Find where the given text appears and provide that cell's center as [x, y] coordinate. 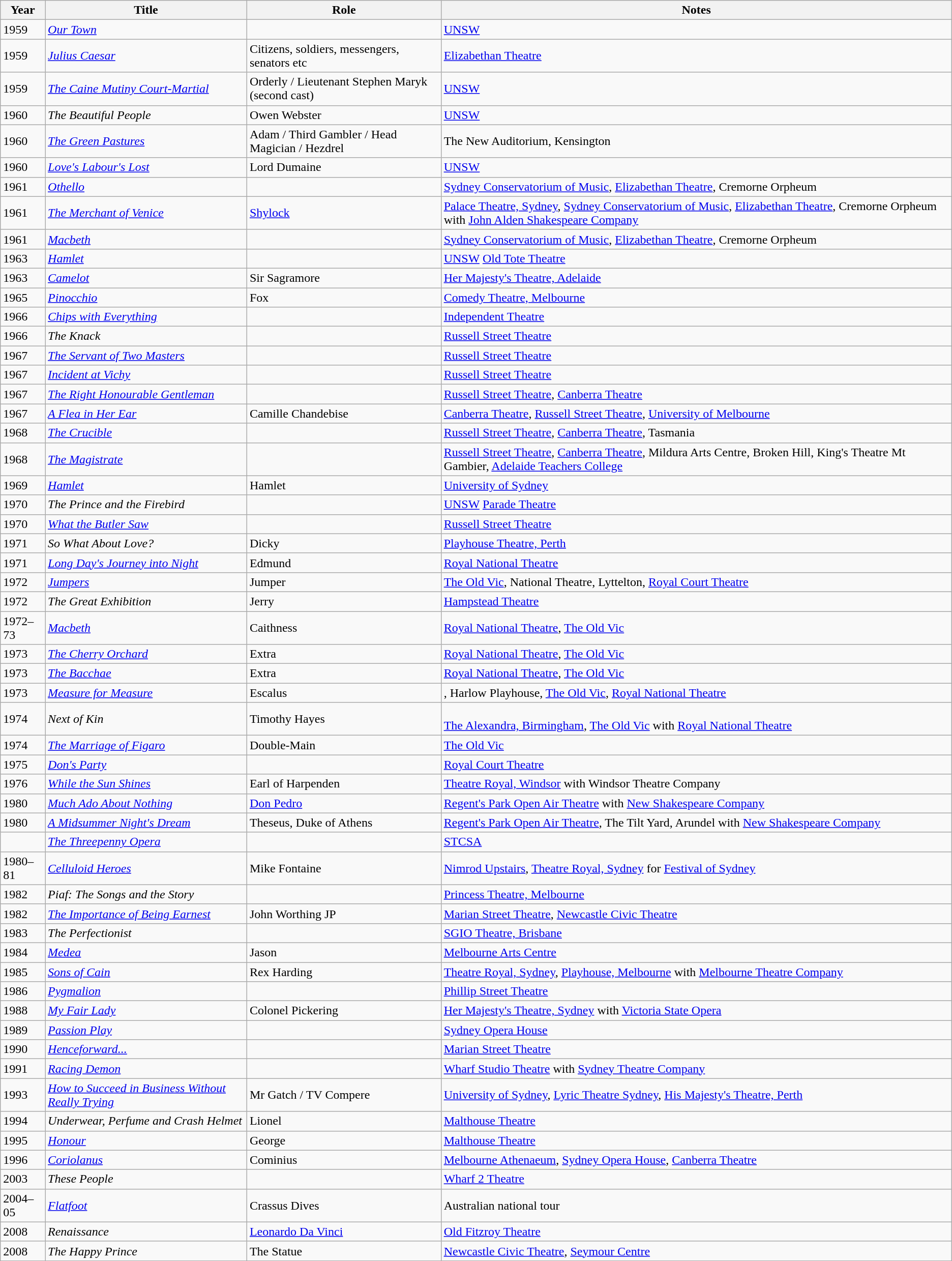
1972–73 [23, 628]
Long Day's Journey into Night [146, 563]
Renaissance [146, 1231]
1984 [23, 952]
Underwear, Perfume and Crash Helmet [146, 1121]
What the Butler Saw [146, 524]
While the Sun Shines [146, 784]
Melbourne Arts Centre [696, 952]
Year [23, 10]
Celluloid Heroes [146, 868]
Princess Theatre, Melbourne [696, 894]
Australian national tour [696, 1206]
University of Sydney, Lyric Theatre Sydney, His Majesty's Theatre, Perth [696, 1095]
The Crucible [146, 433]
Adam / Third Gambler / Head Magician / Hezdrel [344, 141]
Our Town [146, 30]
1994 [23, 1121]
The Cherry Orchard [146, 654]
Melbourne Athenaeum, Sydney Opera House, Canberra Theatre [696, 1160]
Elizabethan Theatre [696, 56]
A Midsummer Night's Dream [146, 823]
SGIO Theatre, Brisbane [696, 933]
Title [146, 10]
Citizens, soldiers, messengers, senators etc [344, 56]
Chips with Everything [146, 317]
The Alexandra, Birmingham, The Old Vic with Royal National Theatre [696, 719]
Mr Gatch / TV Compere [344, 1095]
Earl of Harpenden [344, 784]
1980–81 [23, 868]
Cominius [344, 1160]
Don Pedro [344, 803]
Camelot [146, 278]
Coriolanus [146, 1160]
The Perfectionist [146, 933]
Role [344, 10]
The Bacchae [146, 673]
1976 [23, 784]
Love's Labour's Lost [146, 167]
Theatre Royal, Windsor with Windsor Theatre Company [696, 784]
1991 [23, 1069]
Escalus [344, 693]
Edmund [344, 563]
My Fair Lady [146, 1011]
Notes [696, 10]
The Prince and the Firebird [146, 505]
Caithness [344, 628]
STCSA [696, 842]
1985 [23, 972]
UNSW Old Tote Theatre [696, 258]
Henceforward... [146, 1049]
Hampstead Theatre [696, 601]
Royal National Theatre [696, 563]
The Green Pastures [146, 141]
Wharf Studio Theatre with Sydney Theatre Company [696, 1069]
Old Fitzroy Theatre [696, 1231]
1996 [23, 1160]
Don's Party [146, 765]
1969 [23, 485]
Mike Fontaine [344, 868]
Jason [344, 952]
, Harlow Playhouse, The Old Vic, Royal National Theatre [696, 693]
Russell Street Theatre, Canberra Theatre, Tasmania [696, 433]
Othello [146, 187]
Much Ado About Nothing [146, 803]
Rex Harding [344, 972]
Royal Court Theatre [696, 765]
How to Succeed in Business Without Really Trying [146, 1095]
Phillip Street Theatre [696, 991]
Comedy Theatre, Melbourne [696, 298]
The Old Vic [696, 745]
1983 [23, 933]
The Great Exhibition [146, 601]
Next of Kin [146, 719]
Her Majesty's Theatre, Sydney with Victoria State Opera [696, 1011]
Double-Main [344, 745]
The New Auditorium, Kensington [696, 141]
Crassus Dives [344, 1206]
Piaf: The Songs and the Story [146, 894]
The Right Honourable Gentleman [146, 394]
1986 [23, 991]
The Knack [146, 336]
Canberra Theatre, Russell Street Theatre, University of Melbourne [696, 414]
Pinocchio [146, 298]
Sir Sagramore [344, 278]
Regent's Park Open Air Theatre, The Tilt Yard, Arundel with New Shakespeare Company [696, 823]
1989 [23, 1030]
Sons of Cain [146, 972]
Independent Theatre [696, 317]
2004–05 [23, 1206]
Nimrod Upstairs, Theatre Royal, Sydney for Festival of Sydney [696, 868]
Orderly / Lieutenant Stephen Maryk (second cast) [344, 89]
Colonel Pickering [344, 1011]
Timothy Hayes [344, 719]
1975 [23, 765]
Playhouse Theatre, Perth [696, 543]
Jumpers [146, 582]
Medea [146, 952]
Camille Chandebise [344, 414]
Honour [146, 1140]
Passion Play [146, 1030]
Sydney Opera House [696, 1030]
The Beautiful People [146, 115]
Lord Dumaine [344, 167]
1993 [23, 1095]
1995 [23, 1140]
Theatre Royal, Sydney, Playhouse, Melbourne with Melbourne Theatre Company [696, 972]
George [344, 1140]
Newcastle Civic Theatre, Seymour Centre [696, 1251]
Marian Street Theatre, Newcastle Civic Theatre [696, 914]
Theseus, Duke of Athens [344, 823]
John Worthing JP [344, 914]
The Caine Mutiny Court-Martial [146, 89]
The Threepenny Opera [146, 842]
Her Majesty's Theatre, Adelaide [696, 278]
The Merchant of Venice [146, 213]
Palace Theatre, Sydney, Sydney Conservatorium of Music, Elizabethan Theatre, Cremorne Orpheum with John Alden Shakespeare Company [696, 213]
So What About Love? [146, 543]
Jumper [344, 582]
The Servant of Two Masters [146, 356]
The Old Vic, National Theatre, Lyttelton, Royal Court Theatre [696, 582]
The Statue [344, 1251]
Jerry [344, 601]
Flatfoot [146, 1206]
A Flea in Her Ear [146, 414]
These People [146, 1179]
Russell Street Theatre, Canberra Theatre, Mildura Arts Centre, Broken Hill, King's Theatre Mt Gambier, Adelaide Teachers College [696, 459]
Wharf 2 Theatre [696, 1179]
Owen Webster [344, 115]
1965 [23, 298]
The Importance of Being Earnest [146, 914]
1988 [23, 1011]
Russell Street Theatre, Canberra Theatre [696, 394]
1990 [23, 1049]
The Happy Prince [146, 1251]
Pygmalion [146, 991]
Lionel [344, 1121]
University of Sydney [696, 485]
Incident at Vichy [146, 375]
Julius Caesar [146, 56]
Measure for Measure [146, 693]
Leonardo Da Vinci [344, 1231]
The Magistrate [146, 459]
The Marriage of Figaro [146, 745]
2003 [23, 1179]
Shylock [344, 213]
UNSW Parade Theatre [696, 505]
Fox [344, 298]
Marian Street Theatre [696, 1049]
Racing Demon [146, 1069]
Regent's Park Open Air Theatre with New Shakespeare Company [696, 803]
Dicky [344, 543]
